Pinpoint the cell where the given text exists, returning its [X, Y] midpoint coordinate. 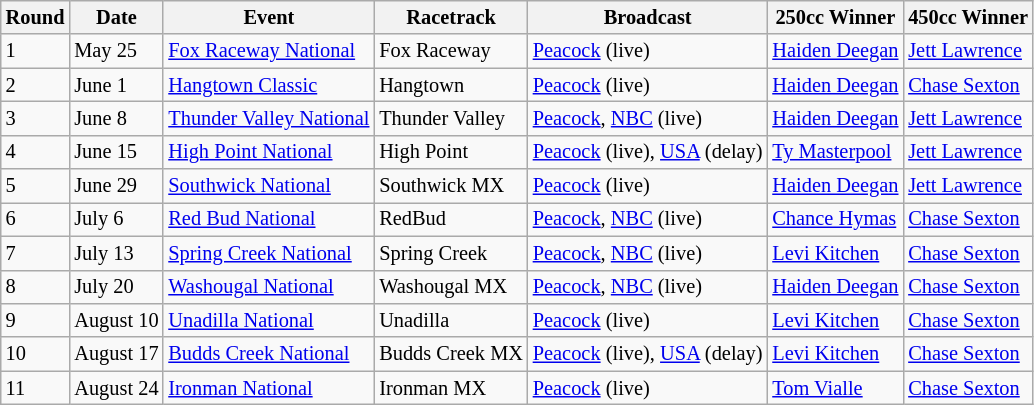
Tom Vialle [835, 388]
Southwick National [268, 186]
August 17 [116, 354]
10 [36, 354]
August 24 [116, 388]
Round [36, 17]
May 25 [116, 51]
Washougal MX [451, 287]
Unadilla National [268, 320]
Hangtown Classic [268, 85]
Chance Hymas [835, 219]
Date [116, 17]
Southwick MX [451, 186]
5 [36, 186]
Broadcast [648, 17]
Washougal National [268, 287]
High Point [451, 152]
11 [36, 388]
Red Bud National [268, 219]
Thunder Valley National [268, 118]
High Point National [268, 152]
Spring Creek [451, 253]
1 [36, 51]
450cc Winner [968, 17]
Ironman MX [451, 388]
7 [36, 253]
Hangtown [451, 85]
Ironman National [268, 388]
Fox Raceway National [268, 51]
June 15 [116, 152]
Spring Creek National [268, 253]
July 20 [116, 287]
Budds Creek MX [451, 354]
August 10 [116, 320]
3 [36, 118]
Racetrack [451, 17]
July 6 [116, 219]
June 29 [116, 186]
Budds Creek National [268, 354]
9 [36, 320]
July 13 [116, 253]
4 [36, 152]
Unadilla [451, 320]
RedBud [451, 219]
8 [36, 287]
Fox Raceway [451, 51]
June 8 [116, 118]
Thunder Valley [451, 118]
6 [36, 219]
250cc Winner [835, 17]
Ty Masterpool [835, 152]
Event [268, 17]
2 [36, 85]
June 1 [116, 85]
